Locate the cell with the specified text and output its (X, Y) center coordinate. 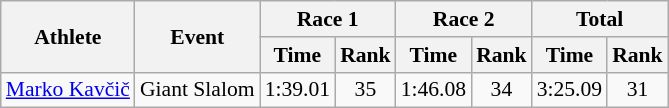
Race 2 (464, 19)
Athlete (68, 36)
3:25.09 (570, 90)
1:46.08 (434, 90)
Event (198, 36)
Giant Slalom (198, 90)
35 (366, 90)
Marko Kavčič (68, 90)
31 (638, 90)
Race 1 (328, 19)
1:39.01 (298, 90)
Total (600, 19)
34 (502, 90)
